Output the (x, y) coordinate of the center of the cell containing the given text.  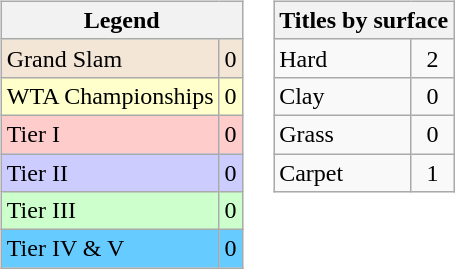
Tier III (110, 211)
Carpet (343, 173)
1 (432, 173)
Tier I (110, 134)
Grass (343, 134)
2 (432, 58)
WTA Championships (110, 96)
Grand Slam (110, 58)
Tier II (110, 173)
Clay (343, 96)
Tier IV & V (110, 249)
Legend (122, 20)
Hard (343, 58)
Titles by surface (364, 20)
